Return (x, y) of the center of cell containing provided text 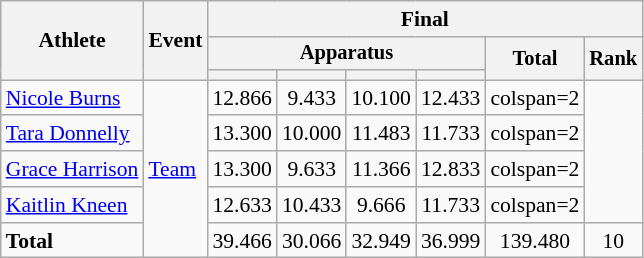
9.433 (312, 98)
Athlete (72, 40)
Final (424, 19)
9.633 (312, 169)
Kaitlin Kneen (72, 205)
12.866 (242, 98)
11.366 (380, 169)
12.433 (450, 98)
11.483 (380, 134)
10.433 (312, 205)
Tara Donnelly (72, 134)
12.833 (450, 169)
10.000 (312, 134)
10.100 (380, 98)
Team (175, 169)
Event (175, 40)
12.633 (242, 205)
Nicole Burns (72, 98)
Apparatus (346, 54)
Grace Harrison (72, 169)
Total (534, 58)
Rank (613, 58)
9.666 (380, 205)
